Detect which cell encompasses the target text, then output its (x, y) center coordinate. 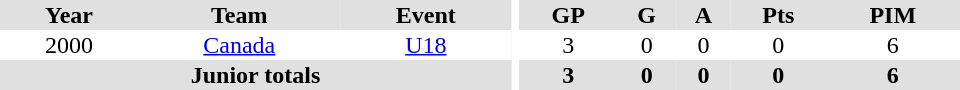
Pts (778, 15)
2000 (69, 45)
A (704, 15)
U18 (426, 45)
Team (240, 15)
Year (69, 15)
GP (568, 15)
PIM (893, 15)
G (646, 15)
Canada (240, 45)
Junior totals (256, 75)
Event (426, 15)
